Determine the [X, Y] coordinate at the center of the cell enclosing the given text.  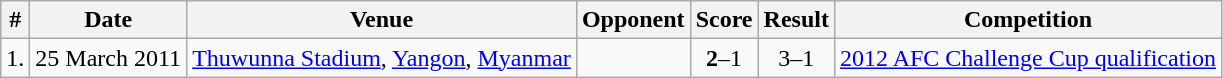
Venue [382, 20]
3–1 [796, 58]
Score [724, 20]
Opponent [633, 20]
Thuwunna Stadium, Yangon, Myanmar [382, 58]
Result [796, 20]
2–1 [724, 58]
1. [16, 58]
25 March 2011 [108, 58]
# [16, 20]
Competition [1028, 20]
2012 AFC Challenge Cup qualification [1028, 58]
Date [108, 20]
